Detect which cell encompasses the target text, then output its (x, y) center coordinate. 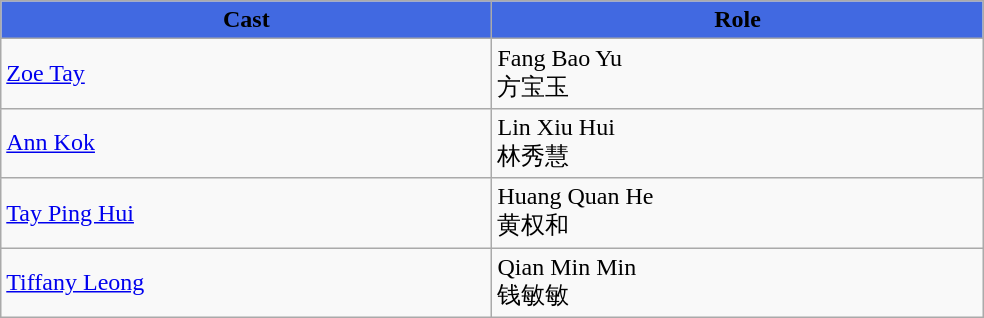
Zoe Tay (246, 74)
Huang Quan He 黄权和 (738, 213)
Role (738, 20)
Fang Bao Yu 方宝玉 (738, 74)
Cast (246, 20)
Qian Min Min 钱敏敏 (738, 283)
Ann Kok (246, 143)
Tay Ping Hui (246, 213)
Lin Xiu Hui 林秀慧 (738, 143)
Tiffany Leong (246, 283)
